Provide the [X, Y] coordinate of the cell's center where the given text is located.  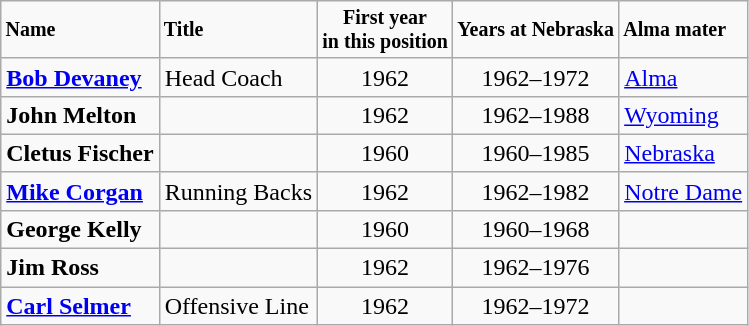
Name [80, 30]
Alma mater [684, 30]
Mike Corgan [80, 191]
First yearin this position [386, 30]
Years at Nebraska [536, 30]
Head Coach [238, 77]
Jim Ross [80, 268]
Cletus Fischer [80, 153]
Notre Dame [684, 191]
Bob Devaney [80, 77]
1960–1985 [536, 153]
John Melton [80, 115]
Running Backs [238, 191]
1962–1976 [536, 268]
1962–1982 [536, 191]
Nebraska [684, 153]
Carl Selmer [80, 306]
1962–1988 [536, 115]
Wyoming [684, 115]
Offensive Line [238, 306]
George Kelly [80, 229]
Alma [684, 77]
Title [238, 30]
1960–1968 [536, 229]
